Detect which cell encompasses the target text, then output its [x, y] center coordinate. 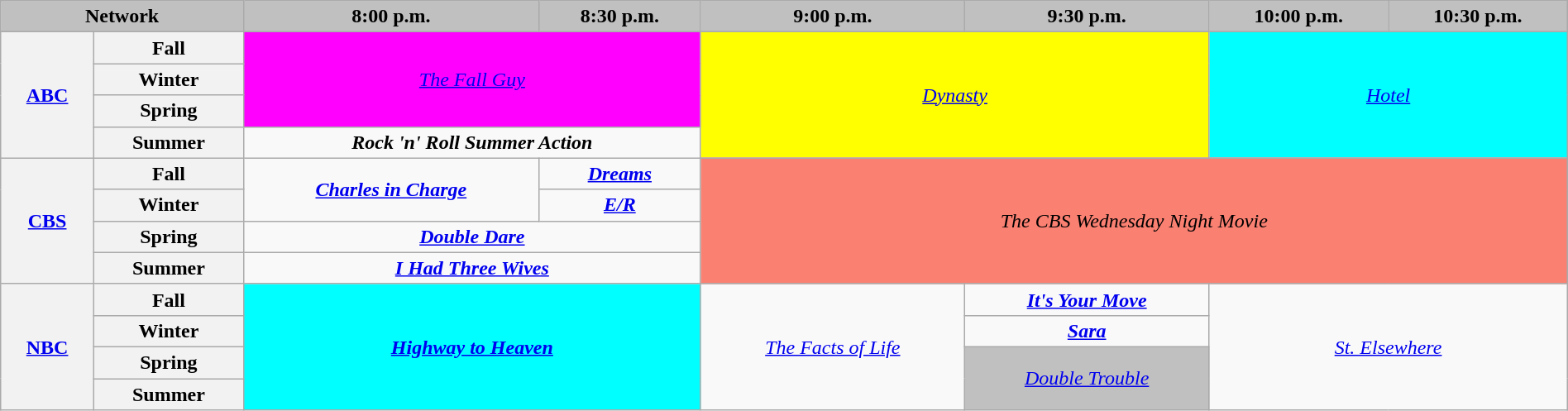
Dynasty [954, 95]
The Fall Guy [471, 79]
E/R [619, 205]
Rock 'n' Roll Summer Action [471, 142]
The Facts of Life [832, 346]
Network [122, 17]
Highway to Heaven [471, 346]
9:00 p.m. [832, 17]
The CBS Wednesday Night Movie [1134, 221]
8:30 p.m. [619, 17]
NBC [48, 346]
10:30 p.m. [1479, 17]
Double Dare [471, 237]
10:00 p.m. [1298, 17]
Charles in Charge [390, 189]
I Had Three Wives [471, 268]
Hotel [1388, 95]
CBS [48, 221]
St. Elsewhere [1388, 346]
Double Trouble [1087, 378]
It's Your Move [1087, 299]
ABC [48, 95]
9:30 p.m. [1087, 17]
Sara [1087, 331]
Dreams [619, 174]
8:00 p.m. [390, 17]
